For the text-containing cell, return its midpoint in [x, y] coordinate format. 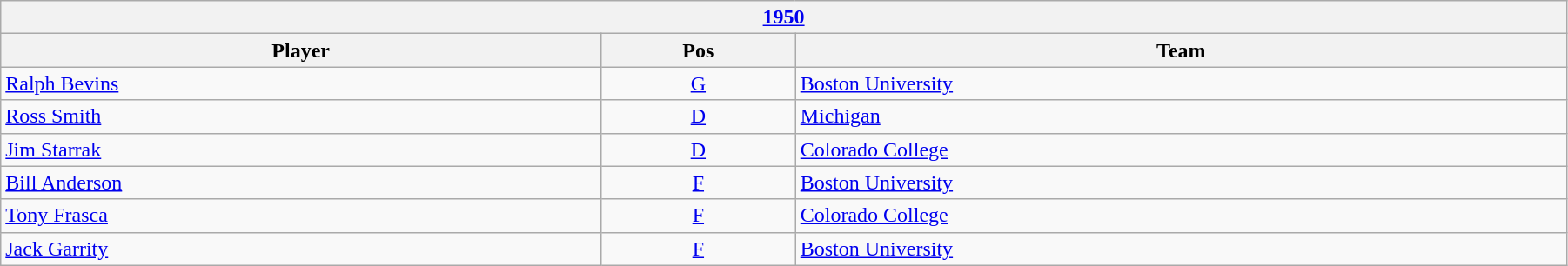
Ralph Bevins [301, 83]
Bill Anderson [301, 183]
1950 [784, 17]
Jack Garrity [301, 249]
Player [301, 50]
G [698, 83]
Team [1181, 50]
Tony Frasca [301, 216]
Ross Smith [301, 116]
Michigan [1181, 116]
Pos [698, 50]
Jim Starrak [301, 150]
